Extract the [X, Y] coordinate from the center of the cell holding the provided text.  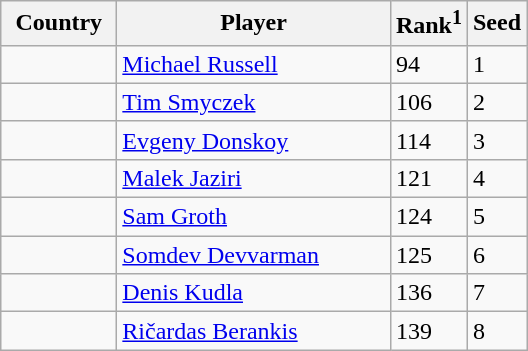
125 [428, 255]
124 [428, 217]
136 [428, 293]
6 [496, 255]
Player [254, 24]
Seed [496, 24]
1 [496, 64]
Somdev Devvarman [254, 255]
4 [496, 178]
121 [428, 178]
Rank1 [428, 24]
Sam Groth [254, 217]
Country [59, 24]
Evgeny Donskoy [254, 140]
94 [428, 64]
Malek Jaziri [254, 178]
Denis Kudla [254, 293]
114 [428, 140]
5 [496, 217]
Michael Russell [254, 64]
3 [496, 140]
Tim Smyczek [254, 102]
8 [496, 331]
106 [428, 102]
Ričardas Berankis [254, 331]
2 [496, 102]
139 [428, 331]
7 [496, 293]
